Pinpoint the cell where the given text exists, returning its [X, Y] midpoint coordinate. 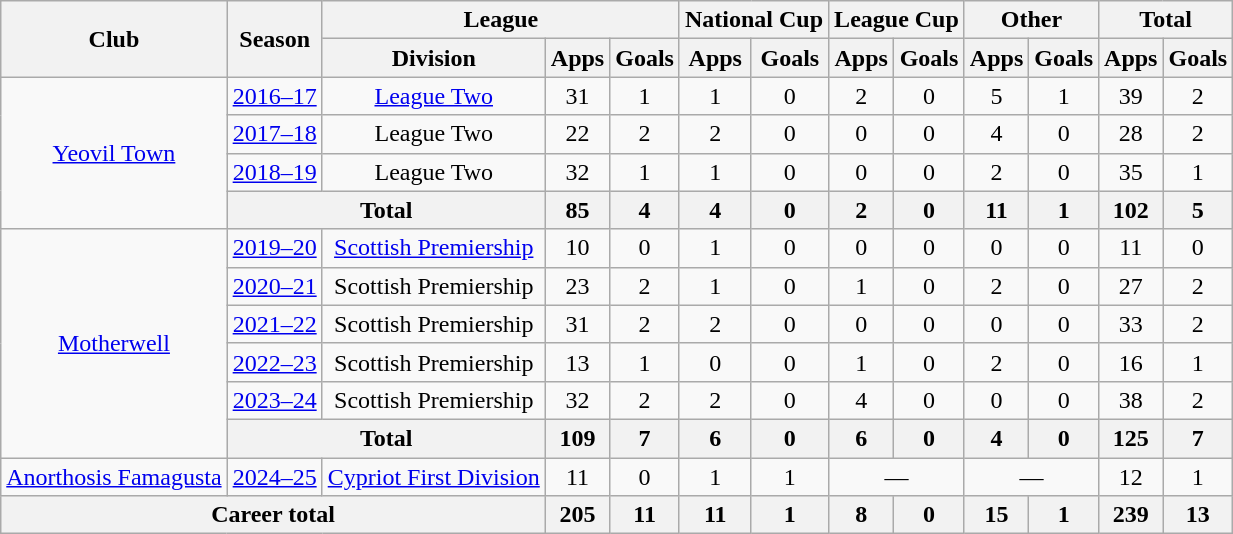
16 [1131, 362]
39 [1131, 96]
12 [1131, 477]
2020–21 [274, 286]
33 [1131, 324]
10 [577, 248]
2022–23 [274, 362]
2023–24 [274, 400]
Anorthosis Famagusta [114, 477]
League Cup [897, 20]
27 [1131, 286]
Yeovil Town [114, 153]
8 [862, 515]
League [500, 20]
2019–20 [274, 248]
28 [1131, 134]
15 [996, 515]
2017–18 [274, 134]
Career total [274, 515]
239 [1131, 515]
Cypriot First Division [434, 477]
109 [577, 438]
85 [577, 210]
2018–19 [274, 172]
Division [434, 58]
Other [1031, 20]
23 [577, 286]
Motherwell [114, 343]
2024–25 [274, 477]
205 [577, 515]
22 [577, 134]
Club [114, 39]
38 [1131, 400]
Season [274, 39]
125 [1131, 438]
35 [1131, 172]
2021–22 [274, 324]
2016–17 [274, 96]
National Cup [754, 20]
102 [1131, 210]
